Find where the given text appears and provide that cell's center as [x, y] coordinate. 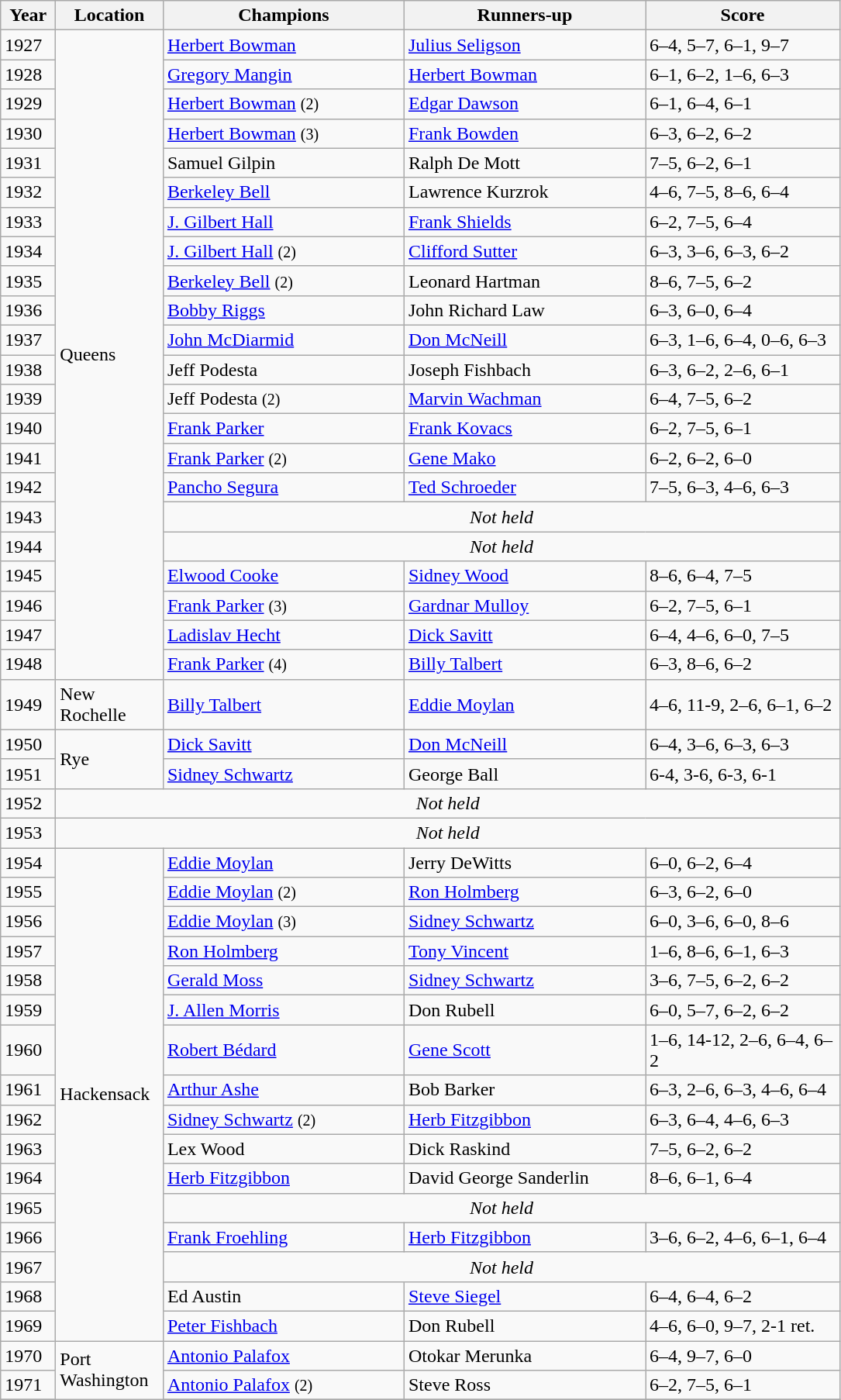
1938 [28, 370]
Location [110, 16]
Bob Barker [524, 1090]
6–3, 1–6, 6–4, 0–6, 6–3 [743, 340]
8–6, 7–5, 6–2 [743, 281]
Pancho Segura [284, 488]
6–2, 7–5, 6–4 [743, 222]
6–4, 5–7, 6–1, 9–7 [743, 45]
1959 [28, 1010]
Berkeley Bell (2) [284, 281]
1953 [28, 833]
Gerald Moss [284, 981]
Tony Vincent [524, 951]
Frank Froehling [284, 1237]
Berkeley Bell [284, 192]
1954 [28, 863]
Frank Shields [524, 222]
1945 [28, 576]
John Richard Law [524, 310]
6–1, 6–4, 6–1 [743, 104]
Frank Bowden [524, 133]
6–4, 3–6, 6–3, 6–3 [743, 744]
Arthur Ashe [284, 1090]
6–4, 9–7, 6–0 [743, 1356]
Julius Seligson [524, 45]
1930 [28, 133]
3–6, 7–5, 6–2, 6–2 [743, 981]
1960 [28, 1050]
Sidney Wood [524, 576]
1965 [28, 1208]
1951 [28, 774]
Gregory Mangin [284, 74]
1967 [28, 1267]
6–3, 3–6, 6–3, 6–2 [743, 251]
1942 [28, 488]
Frank Kovacs [524, 429]
Eddie Moylan (2) [284, 892]
John McDiarmid [284, 340]
6–0, 5–7, 6–2, 6–2 [743, 1010]
Sidney Schwartz (2) [284, 1119]
6–4, 6–4, 6–2 [743, 1296]
Herbert Bowman (3) [284, 133]
Port Washington [110, 1371]
Steve Ross [524, 1385]
6–2, 6–2, 6–0 [743, 458]
1964 [28, 1178]
1971 [28, 1385]
6–0, 6–2, 6–4 [743, 863]
J. Allen Morris [284, 1010]
6–3, 6–2, 6–2 [743, 133]
Frank Parker (2) [284, 458]
1933 [28, 222]
Otokar Merunka [524, 1356]
Champions [284, 16]
Bobby Riggs [284, 310]
David George Sanderlin [524, 1178]
6–0, 3–6, 6–0, 8–6 [743, 922]
6–4, 4–6, 6–0, 7–5 [743, 635]
1927 [28, 45]
Antonio Palafox [284, 1356]
1946 [28, 605]
J. Gilbert Hall (2) [284, 251]
1–6, 8–6, 6–1, 6–3 [743, 951]
1949 [28, 704]
Queens [110, 355]
Ralph De Mott [524, 163]
1962 [28, 1119]
6-4, 3-6, 6-3, 6-1 [743, 774]
6–3, 2–6, 6–3, 4–6, 6–4 [743, 1090]
Hackensack [110, 1095]
6–3, 6–2, 2–6, 6–1 [743, 370]
Marvin Wachman [524, 399]
1941 [28, 458]
Steve Siegel [524, 1296]
8–6, 6–1, 6–4 [743, 1178]
Samuel Gilpin [284, 163]
Jeff Podesta (2) [284, 399]
Elwood Cooke [284, 576]
1955 [28, 892]
Antonio Palafox (2) [284, 1385]
1956 [28, 922]
Frank Parker (3) [284, 605]
6–3, 6–4, 4–6, 6–3 [743, 1119]
Score [743, 16]
6–1, 6–2, 1–6, 6–3 [743, 74]
1937 [28, 340]
Year [28, 16]
Robert Bédard [284, 1050]
1961 [28, 1090]
6–3, 6–2, 6–0 [743, 892]
Gene Scott [524, 1050]
Jerry DeWitts [524, 863]
Gardnar Mulloy [524, 605]
7–5, 6–2, 6–2 [743, 1149]
4–6, 7–5, 8–6, 6–4 [743, 192]
1936 [28, 310]
Runners-up [524, 16]
Frank Parker (4) [284, 664]
Gene Mako [524, 458]
Peter Fishbach [284, 1326]
1957 [28, 951]
Joseph Fishbach [524, 370]
Lawrence Kurzrok [524, 192]
6–4, 7–5, 6–2 [743, 399]
1963 [28, 1149]
Frank Parker [284, 429]
6–3, 6–0, 6–4 [743, 310]
J. Gilbert Hall [284, 222]
1969 [28, 1326]
1939 [28, 399]
1928 [28, 74]
1932 [28, 192]
1952 [28, 803]
1943 [28, 517]
Ted Schroeder [524, 488]
7–5, 6–2, 6–1 [743, 163]
Ladislav Hecht [284, 635]
1944 [28, 547]
1966 [28, 1237]
Eddie Moylan (3) [284, 922]
6–3, 8–6, 6–2 [743, 664]
1934 [28, 251]
4–6, 11-9, 2–6, 6–1, 6–2 [743, 704]
4–6, 6–0, 9–7, 2-1 ret. [743, 1326]
Ed Austin [284, 1296]
1940 [28, 429]
Lex Wood [284, 1149]
Clifford Sutter [524, 251]
New Rochelle [110, 704]
George Ball [524, 774]
1931 [28, 163]
1970 [28, 1356]
1948 [28, 664]
Herbert Bowman (2) [284, 104]
7–5, 6–3, 4–6, 6–3 [743, 488]
1958 [28, 981]
Edgar Dawson [524, 104]
Rye [110, 759]
1935 [28, 281]
1947 [28, 635]
1950 [28, 744]
Dick Raskind [524, 1149]
1–6, 14-12, 2–6, 6–4, 6–2 [743, 1050]
8–6, 6–4, 7–5 [743, 576]
Leonard Hartman [524, 281]
1929 [28, 104]
Jeff Podesta [284, 370]
1968 [28, 1296]
3–6, 6–2, 4–6, 6–1, 6–4 [743, 1237]
